Find where the given text appears and provide that cell's center as [X, Y] coordinate. 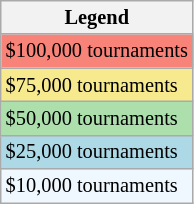
$100,000 tournaments [97, 51]
$75,000 tournaments [97, 85]
$25,000 tournaments [97, 152]
Legend [97, 17]
$10,000 tournaments [97, 186]
$50,000 tournaments [97, 118]
